Find where the given text appears and provide that cell's center as (X, Y) coordinate. 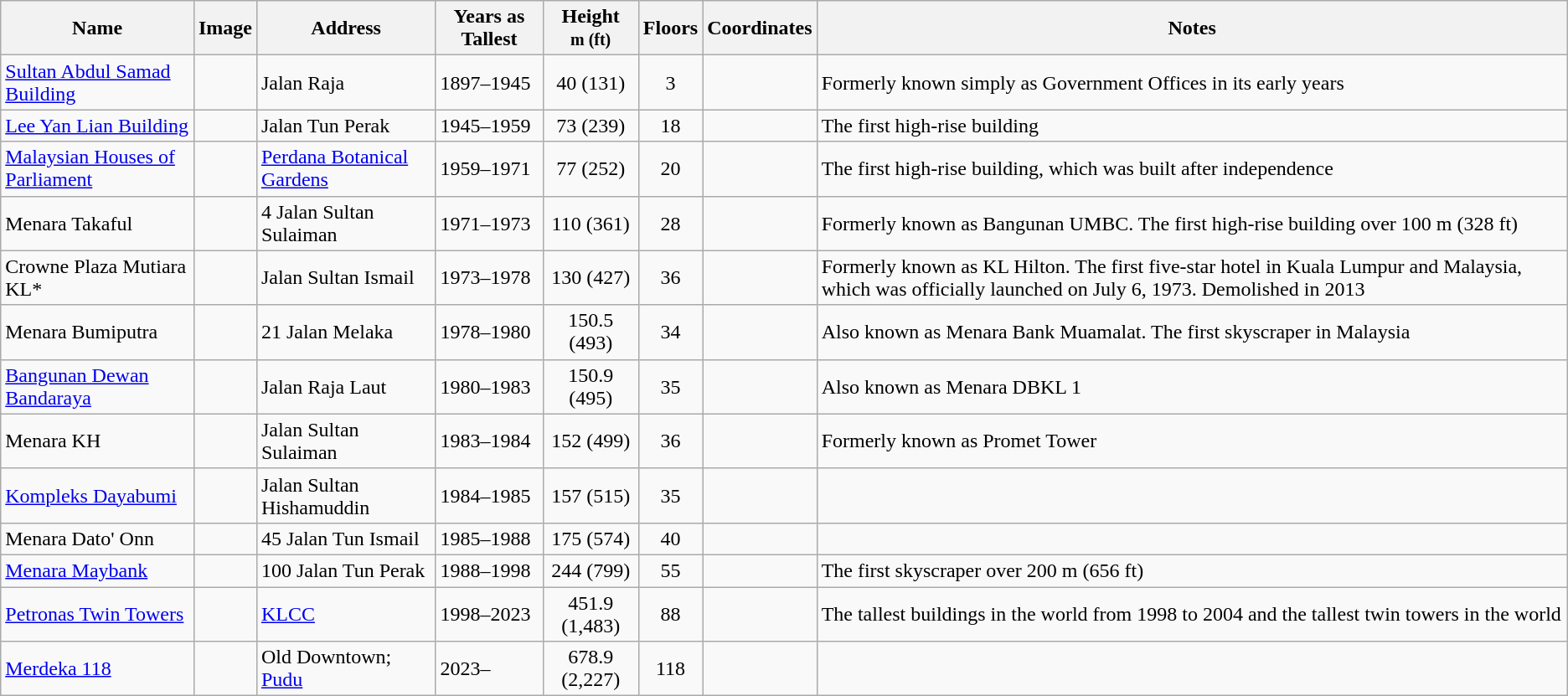
451.9 (1,483) (591, 613)
1973–1978 (489, 278)
The tallest buildings in the world from 1998 to 2004 and the tallest twin towers in the world (1192, 613)
Coordinates (760, 28)
Sultan Abdul Samad Building (97, 82)
1971–1973 (489, 223)
Lee Yan Lian Building (97, 126)
Kompleks Dayabumi (97, 496)
Jalan Raja Laut (345, 387)
77 (252) (591, 169)
Bangunan Dewan Bandaraya (97, 387)
1984–1985 (489, 496)
130 (427) (591, 278)
100 Jalan Tun Perak (345, 570)
1980–1983 (489, 387)
1978–1980 (489, 332)
678.9 (2,227) (591, 668)
28 (670, 223)
Malaysian Houses of Parliament (97, 169)
Heightm (ft) (591, 28)
The first skyscraper over 200 m (656 ft) (1192, 570)
Jalan Raja (345, 82)
1945–1959 (489, 126)
110 (361) (591, 223)
Formerly known as Bangunan UMBC. The first high-rise building over 100 m (328 ft) (1192, 223)
157 (515) (591, 496)
Jalan Sultan Ismail (345, 278)
Crowne Plaza Mutiara KL* (97, 278)
Also known as Menara DBKL 1 (1192, 387)
1983–1984 (489, 441)
40 (131) (591, 82)
152 (499) (591, 441)
244 (799) (591, 570)
Perdana Botanical Gardens (345, 169)
1998–2023 (489, 613)
The first high-rise building (1192, 126)
Menara Maybank (97, 570)
88 (670, 613)
150.9 (495) (591, 387)
45 Jalan Tun Ismail (345, 539)
73 (239) (591, 126)
The first high-rise building, which was built after independence (1192, 169)
Formerly known as Promet Tower (1192, 441)
150.5 (493) (591, 332)
Notes (1192, 28)
Menara KH (97, 441)
Old Downtown; Pudu (345, 668)
34 (670, 332)
18 (670, 126)
Jalan Tun Perak (345, 126)
Menara Bumiputra (97, 332)
40 (670, 539)
21 Jalan Melaka (345, 332)
55 (670, 570)
Merdeka 118 (97, 668)
1985–1988 (489, 539)
Formerly known simply as Government Offices in its early years (1192, 82)
20 (670, 169)
1959–1971 (489, 169)
118 (670, 668)
Petronas Twin Towers (97, 613)
Image (224, 28)
1897–1945 (489, 82)
KLCC (345, 613)
175 (574) (591, 539)
Name (97, 28)
Jalan Sultan Sulaiman (345, 441)
Address (345, 28)
Menara Dato' Onn (97, 539)
Floors (670, 28)
1988–1998 (489, 570)
3 (670, 82)
Years as Tallest (489, 28)
Menara Takaful (97, 223)
Also known as Menara Bank Muamalat. The first skyscraper in Malaysia (1192, 332)
2023– (489, 668)
4 Jalan Sultan Sulaiman (345, 223)
Jalan Sultan Hishamuddin (345, 496)
